Find where the given text appears and provide that cell's center as [X, Y] coordinate. 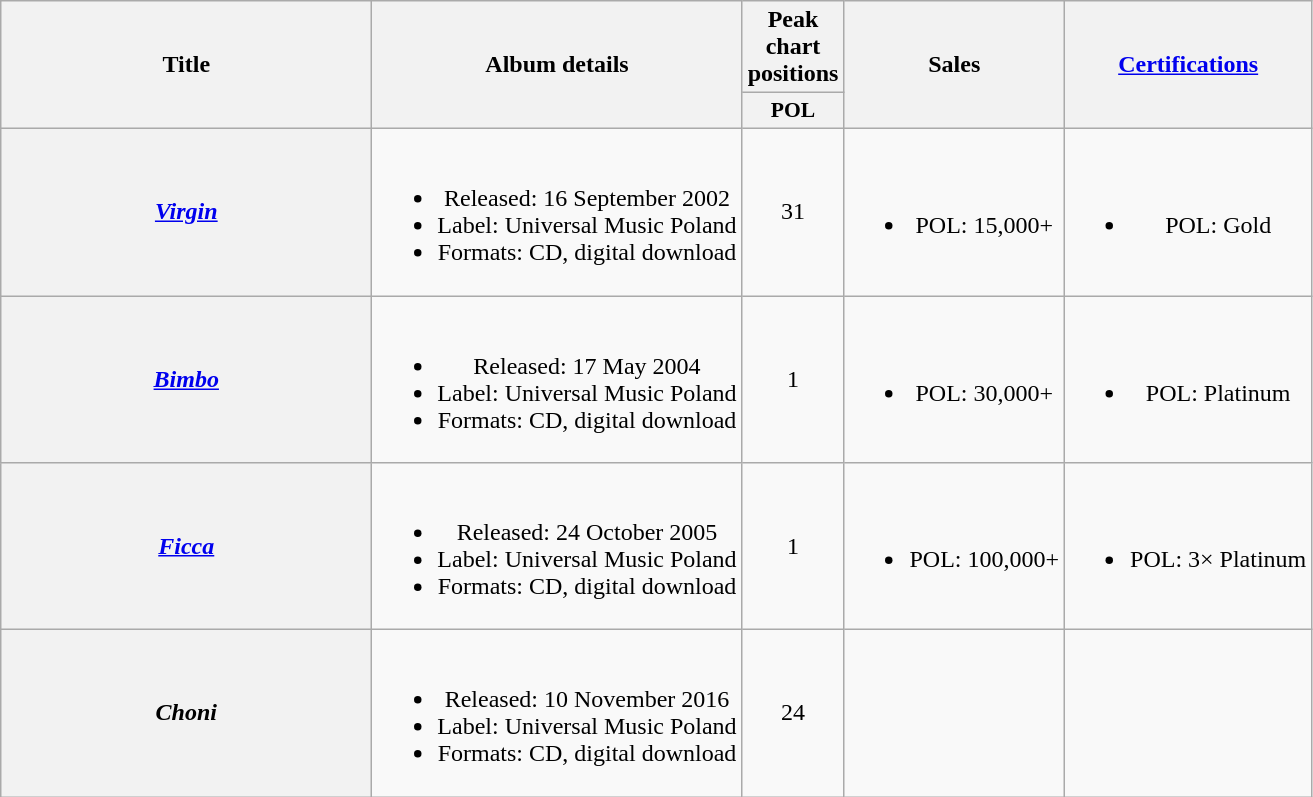
Album details [557, 65]
POL [793, 111]
POL: 15,000+ [954, 212]
Released: 10 November 2016Label: Universal Music PolandFormats: CD, digital download [557, 714]
Virgin [186, 212]
Title [186, 65]
Released: 24 October 2005Label: Universal Music PolandFormats: CD, digital download [557, 546]
Released: 16 September 2002Label: Universal Music PolandFormats: CD, digital download [557, 212]
31 [793, 212]
POL: 3× Platinum [1188, 546]
Released: 17 May 2004Label: Universal Music PolandFormats: CD, digital download [557, 380]
24 [793, 714]
Certifications [1188, 65]
POL: Gold [1188, 212]
Bimbo [186, 380]
Sales [954, 65]
Peak chart positions [793, 47]
POL: 30,000+ [954, 380]
Choni [186, 714]
Ficca [186, 546]
POL: 100,000+ [954, 546]
POL: Platinum [1188, 380]
